Extract the [x, y] coordinate from the center of the cell holding the provided text.  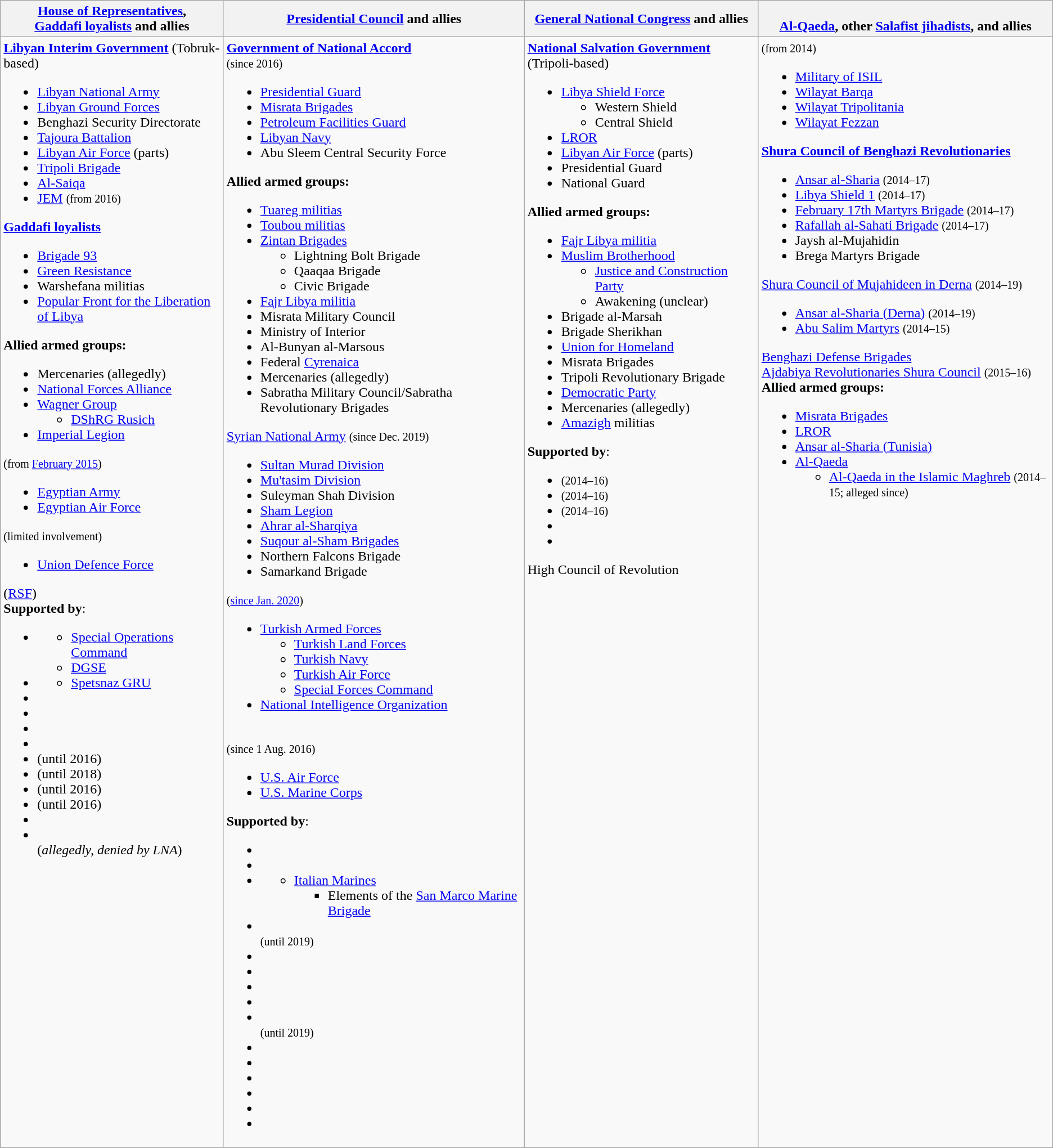
House of Representatives, Gaddafi loyalists and allies [112, 19]
General National Congress and allies [641, 19]
Al-Qaeda, other Salafist jihadists, and allies [906, 19]
Presidential Council and allies [373, 19]
